Search for the cell housing the specified text and yield its [x, y] center coordinate. 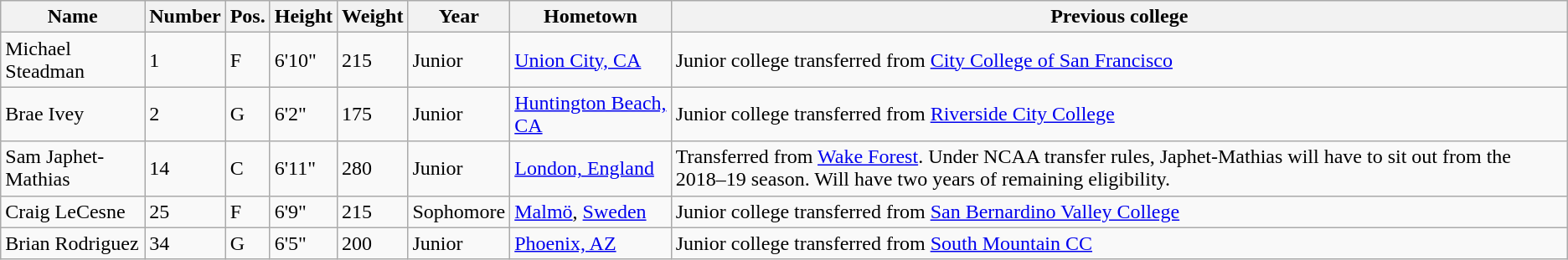
London, England [591, 169]
Name [73, 17]
6'2" [303, 114]
280 [373, 169]
2 [185, 114]
6'10" [303, 60]
Malmö, Sweden [591, 212]
Junior college transferred from Riverside City College [1119, 114]
34 [185, 243]
Sam Japhet-Mathias [73, 169]
Weight [373, 17]
Union City, CA [591, 60]
Hometown [591, 17]
Craig LeCesne [73, 212]
175 [373, 114]
Pos. [248, 17]
Junior college transferred from City College of San Francisco [1119, 60]
Junior college transferred from San Bernardino Valley College [1119, 212]
Michael Steadman [73, 60]
Brian Rodriguez [73, 243]
1 [185, 60]
6'9" [303, 212]
6'5" [303, 243]
14 [185, 169]
Brae Ivey [73, 114]
Number [185, 17]
Huntington Beach, CA [591, 114]
Previous college [1119, 17]
Height [303, 17]
6'11" [303, 169]
Phoenix, AZ [591, 243]
25 [185, 212]
Sophomore [459, 212]
Year [459, 17]
C [248, 169]
Junior college transferred from South Mountain CC [1119, 243]
200 [373, 243]
